Pinpoint the cell where the given text exists, returning its (X, Y) midpoint coordinate. 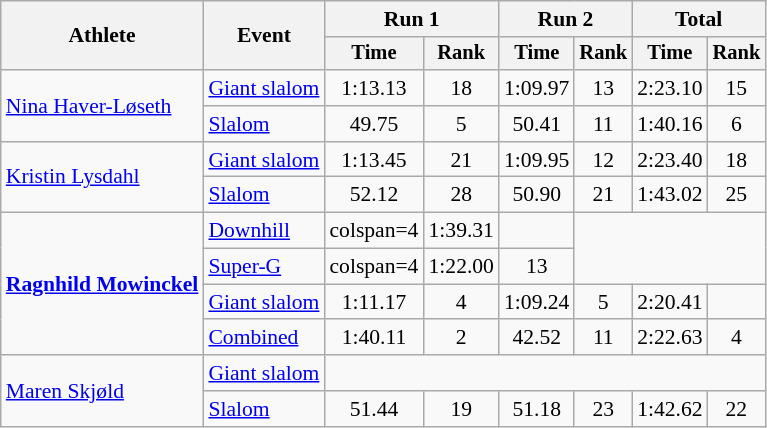
1:11.17 (374, 302)
19 (460, 409)
Ragnhild Mowinckel (102, 284)
Total (698, 19)
Kristin Lysdahl (102, 178)
1:09.24 (536, 302)
1:09.97 (536, 88)
Run 2 (566, 19)
6 (737, 124)
Maren Skjøld (102, 390)
2:22.63 (670, 338)
Nina Haver-Løseth (102, 106)
2:23.40 (670, 160)
1:13.13 (374, 88)
28 (460, 195)
Athlete (102, 36)
50.41 (536, 124)
51.44 (374, 409)
15 (737, 88)
2:23.10 (670, 88)
Super-G (264, 267)
49.75 (374, 124)
25 (737, 195)
Combined (264, 338)
1:22.00 (460, 267)
Downhill (264, 231)
42.52 (536, 338)
1:13.45 (374, 160)
1:09.95 (536, 160)
52.12 (374, 195)
2:20.41 (670, 302)
1:42.62 (670, 409)
1:43.02 (670, 195)
22 (737, 409)
1:39.31 (460, 231)
12 (603, 160)
1:40.11 (374, 338)
23 (603, 409)
1:40.16 (670, 124)
Run 1 (412, 19)
50.90 (536, 195)
Event (264, 36)
51.18 (536, 409)
2 (460, 338)
